Pinpoint the cell where the given text exists, returning its [x, y] midpoint coordinate. 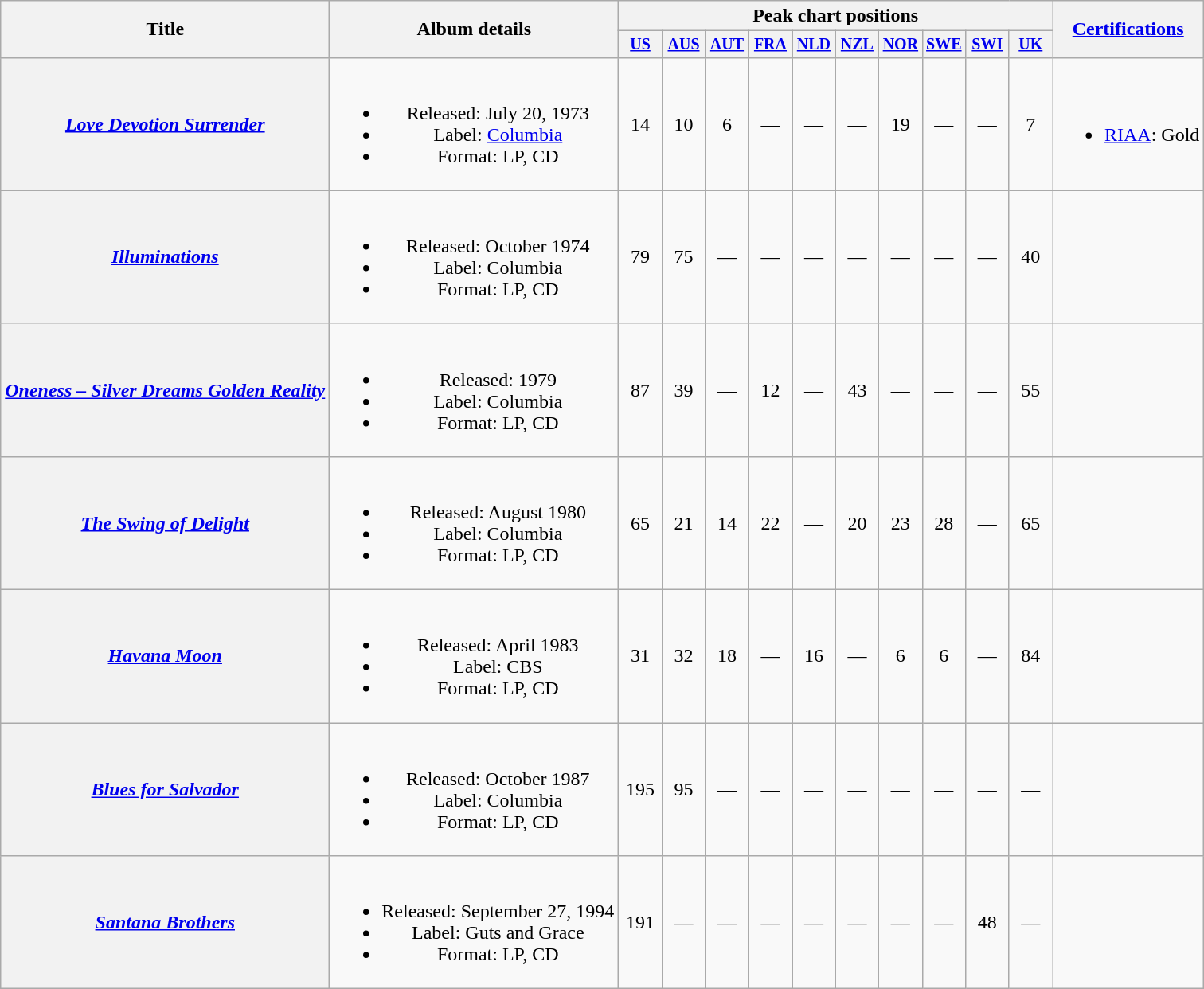
SWE [944, 45]
191 [640, 922]
20 [857, 522]
Released: August 1980Label: ColumbiaFormat: LP, CD [475, 522]
10 [683, 124]
75 [683, 256]
Released: April 1983Label: CBSFormat: LP, CD [475, 656]
The Swing of Delight [166, 522]
31 [640, 656]
SWI [987, 45]
AUT [727, 45]
16 [814, 656]
Peak chart positions [836, 16]
Santana Brothers [166, 922]
Love Devotion Surrender [166, 124]
23 [901, 522]
55 [1030, 390]
19 [901, 124]
US [640, 45]
32 [683, 656]
48 [987, 922]
Album details [475, 29]
7 [1030, 124]
22 [770, 522]
AUS [683, 45]
Released: October 1987Label: ColumbiaFormat: LP, CD [475, 790]
28 [944, 522]
95 [683, 790]
21 [683, 522]
39 [683, 390]
12 [770, 390]
Released: July 20, 1973Label: ColumbiaFormat: LP, CD [475, 124]
RIAA: Gold [1128, 124]
43 [857, 390]
Released: September 27, 1994Label: Guts and GraceFormat: LP, CD [475, 922]
18 [727, 656]
Title [166, 29]
79 [640, 256]
Certifications [1128, 29]
84 [1030, 656]
87 [640, 390]
NOR [901, 45]
NZL [857, 45]
Blues for Salvador [166, 790]
FRA [770, 45]
Released: 1979Label: ColumbiaFormat: LP, CD [475, 390]
40 [1030, 256]
Havana Moon [166, 656]
195 [640, 790]
Oneness – Silver Dreams Golden Reality [166, 390]
Released: October 1974Label: ColumbiaFormat: LP, CD [475, 256]
Illuminations [166, 256]
NLD [814, 45]
UK [1030, 45]
